Output the [X, Y] coordinate of the center of the cell containing the given text.  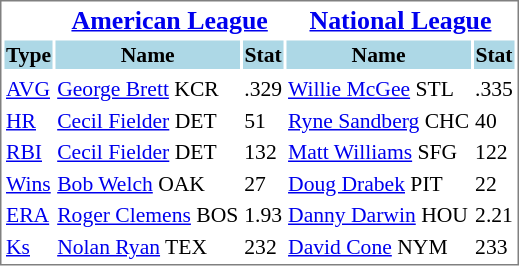
233 [494, 246]
AVG [28, 89]
David Cone NYM [379, 246]
HR [28, 120]
Ryne Sandberg CHC [379, 120]
22 [494, 184]
Nolan Ryan TEX [148, 246]
ERA [28, 215]
Type [28, 54]
51 [264, 120]
Bob Welch OAK [148, 184]
Wins [28, 184]
Ks [28, 246]
2.21 [494, 215]
40 [494, 120]
National League [401, 20]
1.93 [264, 215]
Matt Williams SFG [379, 152]
Doug Drabek PIT [379, 184]
RBI [28, 152]
Danny Darwin HOU [379, 215]
George Brett KCR [148, 89]
122 [494, 152]
.329 [264, 89]
American League [170, 20]
132 [264, 152]
Roger Clemens BOS [148, 215]
.335 [494, 89]
232 [264, 246]
27 [264, 184]
Willie McGee STL [379, 89]
